Search for the cell housing the specified text and yield its (X, Y) center coordinate. 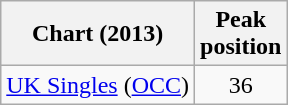
UK Singles (OCC) (98, 85)
Chart (2013) (98, 34)
Peakposition (241, 34)
36 (241, 85)
